Provide the (x, y) coordinate of the cell's center where the given text is located.  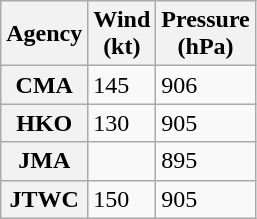
145 (122, 85)
CMA (44, 85)
Pressure(hPa) (206, 34)
JTWC (44, 199)
JMA (44, 161)
Agency (44, 34)
906 (206, 85)
150 (122, 199)
HKO (44, 123)
130 (122, 123)
Wind(kt) (122, 34)
895 (206, 161)
